Extract the [x, y] coordinate from the center of the cell holding the provided text.  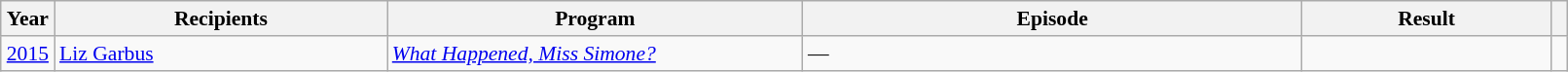
Year [27, 18]
Result [1426, 18]
Liz Garbus [221, 54]
Recipients [221, 18]
2015 [27, 54]
— [1053, 54]
Episode [1053, 18]
Program [596, 18]
What Happened, Miss Simone? [596, 54]
